Find where the given text appears and provide that cell's center as (X, Y) coordinate. 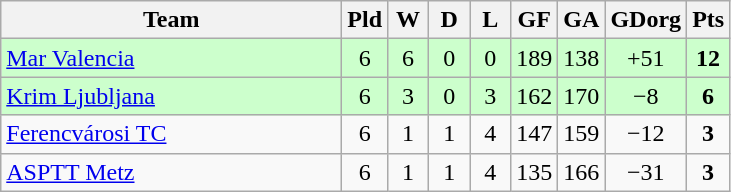
−31 (646, 172)
Pld (365, 20)
L (490, 20)
138 (582, 58)
GA (582, 20)
Mar Valencia (172, 58)
ASPTT Metz (172, 172)
D (450, 20)
−12 (646, 134)
166 (582, 172)
189 (534, 58)
W (408, 20)
GDorg (646, 20)
159 (582, 134)
Krim Ljubljana (172, 96)
Pts (708, 20)
GF (534, 20)
+51 (646, 58)
Ferencvárosi TC (172, 134)
−8 (646, 96)
162 (534, 96)
12 (708, 58)
170 (582, 96)
147 (534, 134)
Team (172, 20)
135 (534, 172)
